Determine the [x, y] coordinate at the center of the cell enclosing the given text.  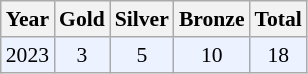
Year [28, 19]
Gold [82, 19]
Total [278, 19]
Bronze [212, 19]
10 [212, 55]
2023 [28, 55]
18 [278, 55]
5 [142, 55]
Silver [142, 19]
3 [82, 55]
